From the cell containing the given text, extract its center point as (X, Y) coordinate. 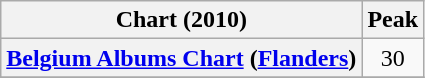
30 (393, 58)
Chart (2010) (182, 20)
Peak (393, 20)
Belgium Albums Chart (Flanders) (182, 58)
